Scan for the cell matching the given text and deliver its (X, Y) coordinate at center. 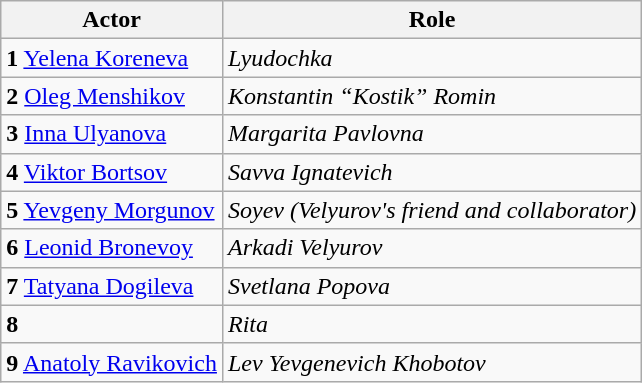
6 Leonid Bronevoy (112, 248)
2 Oleg Menshikov (112, 96)
Actor (112, 20)
Lyudochka (432, 58)
5 Yevgeny Morgunov (112, 210)
Konstantin “Kostik” Romin (432, 96)
Margarita Pavlovna (432, 134)
9 Anatoly Ravikovich (112, 362)
1 Yelena Koreneva (112, 58)
Arkadi Velyurov (432, 248)
4 Viktor Bortsov (112, 172)
Role (432, 20)
Lev Yevgenevich Khobotov (432, 362)
Soyev (Velyurov's friend and collaborator) (432, 210)
Rita (432, 324)
7 Tatyana Dogileva (112, 286)
3 Inna Ulyanova (112, 134)
8 (112, 324)
Svetlana Popova (432, 286)
Savva Ignatevich (432, 172)
